From the cell containing the given text, extract its center point as [x, y] coordinate. 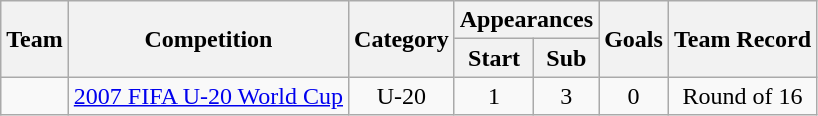
3 [566, 96]
Start [494, 58]
Team [35, 39]
Team Record [742, 39]
Competition [208, 39]
Round of 16 [742, 96]
Category [402, 39]
1 [494, 96]
Sub [566, 58]
0 [634, 96]
2007 FIFA U-20 World Cup [208, 96]
Appearances [526, 20]
Goals [634, 39]
U-20 [402, 96]
